Output the (X, Y) coordinate of the center of the cell containing the given text.  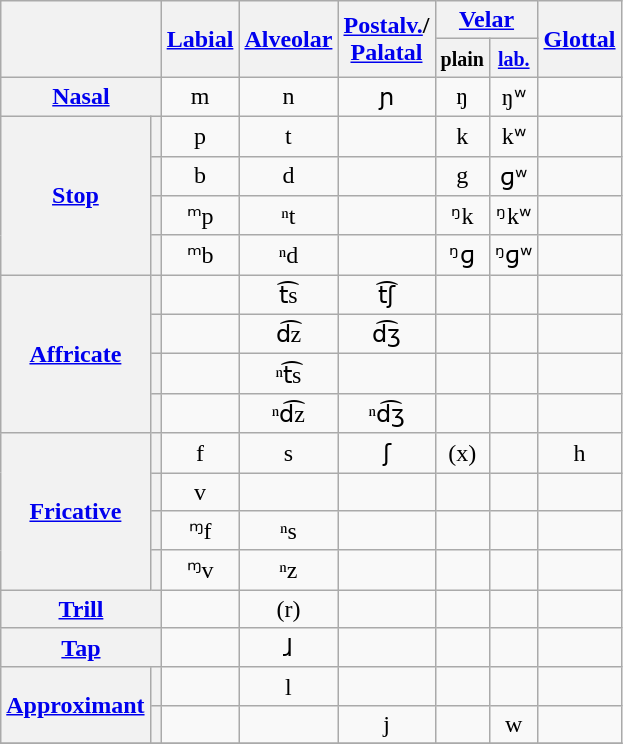
v (200, 491)
Fricative (76, 512)
ɡʷ (514, 176)
Labial (200, 39)
ᵐb (200, 255)
ᵑɡʷ (514, 255)
ŋʷ (514, 97)
p (200, 136)
j (386, 724)
Tap (81, 648)
Velar (486, 20)
d͡z (288, 334)
lab. (514, 58)
ⁿd͡ʒ (386, 413)
ᵑkʷ (514, 216)
ⁿd (288, 255)
g (462, 176)
Affricate (76, 354)
ᶬf (200, 531)
t͡s (288, 295)
ᵑɡ (462, 255)
Alveolar (288, 39)
ᶬv (200, 570)
m (200, 97)
d͡ʒ (386, 334)
(r) (288, 609)
Stop (76, 195)
ⁿt (288, 216)
ʃ (386, 453)
ᵐp (200, 216)
kʷ (514, 136)
ⁿz (288, 570)
ŋ (462, 97)
Trill (81, 609)
f (200, 453)
t (288, 136)
ɺ (288, 648)
w (514, 724)
(x) (462, 453)
Approximant (76, 705)
h (580, 453)
k (462, 136)
t͡ʃ (386, 295)
Nasal (81, 97)
l (288, 686)
ⁿs (288, 531)
Postalv./Palatal (386, 39)
n (288, 97)
d (288, 176)
ɲ (386, 97)
plain (462, 58)
Glottal (580, 39)
ⁿt͡s (288, 374)
s (288, 453)
ᵑk (462, 216)
b (200, 176)
ⁿd͡z (288, 413)
